Detect which cell encompasses the target text, then output its [X, Y] center coordinate. 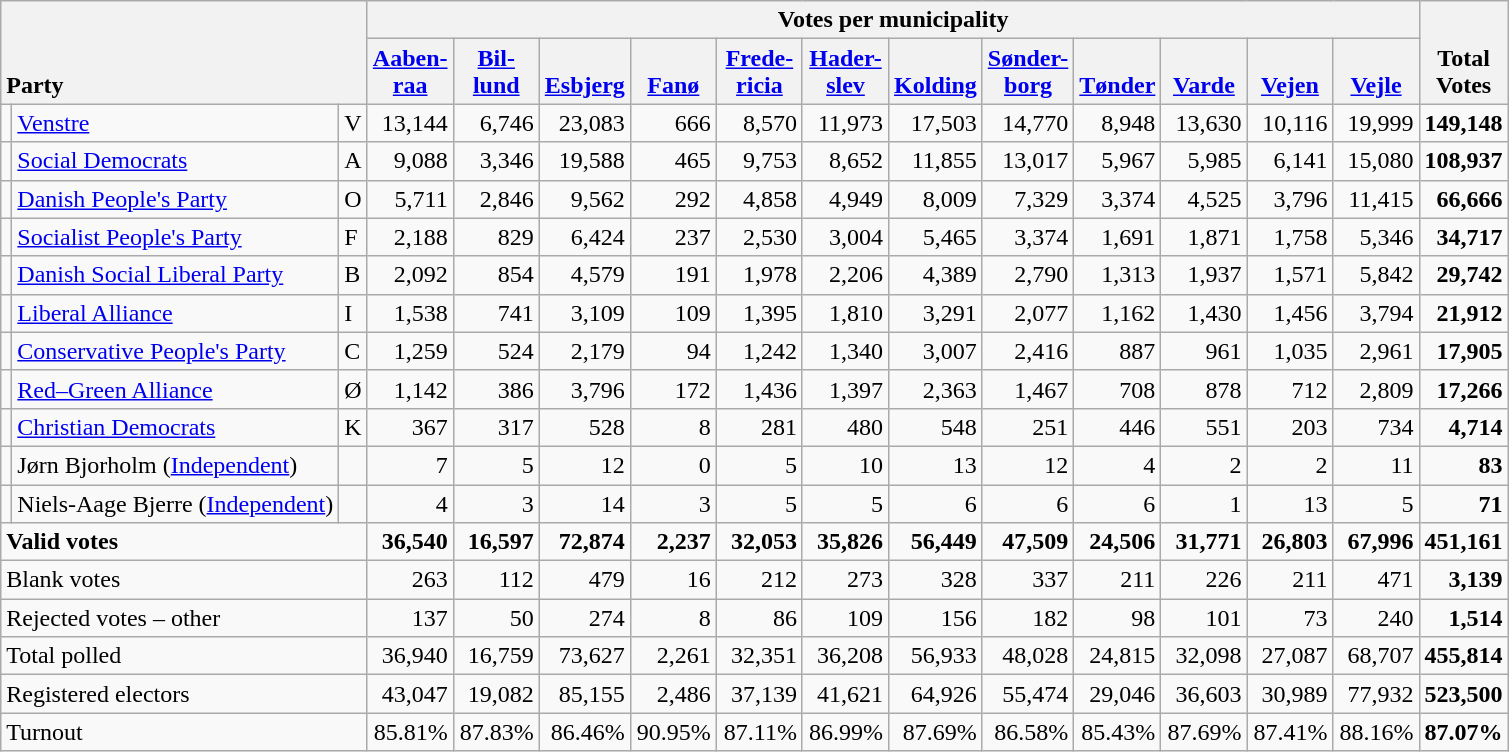
0 [673, 465]
367 [410, 427]
F [353, 237]
Votes per municipality [893, 20]
273 [845, 580]
Sønder- borg [1028, 72]
2,530 [759, 237]
Jørn Bjorholm (Independent) [176, 465]
B [353, 275]
13,630 [1204, 123]
55,474 [1028, 694]
14,770 [1028, 123]
19,082 [496, 694]
50 [496, 618]
9,562 [584, 199]
8,652 [845, 161]
5,465 [936, 237]
666 [673, 123]
480 [845, 427]
712 [1290, 389]
386 [496, 389]
1,430 [1204, 313]
27,087 [1290, 656]
21,912 [1464, 313]
56,933 [936, 656]
85.43% [1118, 732]
1,395 [759, 313]
73 [1290, 618]
Blank votes [184, 580]
23,083 [584, 123]
156 [936, 618]
68,707 [1376, 656]
Danish Social Liberal Party [176, 275]
1,514 [1464, 618]
Christian Democrats [176, 427]
203 [1290, 427]
Total Votes [1464, 52]
1,242 [759, 351]
10 [845, 465]
77,932 [1376, 694]
281 [759, 427]
13,017 [1028, 161]
3,004 [845, 237]
K [353, 427]
Party [184, 52]
1 [1204, 503]
1,937 [1204, 275]
Conservative People's Party [176, 351]
A [353, 161]
Rejected votes – other [184, 618]
O [353, 199]
86.58% [1028, 732]
36,208 [845, 656]
292 [673, 199]
1,340 [845, 351]
2,846 [496, 199]
Venstre [176, 123]
Red–Green Alliance [176, 389]
1,259 [410, 351]
Vejen [1290, 72]
3,109 [584, 313]
Liberal Alliance [176, 313]
2,363 [936, 389]
274 [584, 618]
94 [673, 351]
1,571 [1290, 275]
C [353, 351]
3,139 [1464, 580]
112 [496, 580]
Turnout [184, 732]
98 [1118, 618]
48,028 [1028, 656]
149,148 [1464, 123]
32,053 [759, 542]
829 [496, 237]
19,588 [584, 161]
16,759 [496, 656]
6,746 [496, 123]
2,809 [1376, 389]
66,666 [1464, 199]
4,579 [584, 275]
961 [1204, 351]
Socialist People's Party [176, 237]
528 [584, 427]
8,570 [759, 123]
Fanø [673, 72]
Valid votes [184, 542]
90.95% [673, 732]
263 [410, 580]
Aaben- raa [410, 72]
1,758 [1290, 237]
3,794 [1376, 313]
2,486 [673, 694]
16,597 [496, 542]
455,814 [1464, 656]
5,346 [1376, 237]
Hader- slev [845, 72]
2,961 [1376, 351]
32,351 [759, 656]
87.11% [759, 732]
47,509 [1028, 542]
4,389 [936, 275]
15,080 [1376, 161]
Registered electors [184, 694]
Niels-Aage Bjerre (Independent) [176, 503]
548 [936, 427]
Vejle [1376, 72]
17,266 [1464, 389]
16 [673, 580]
479 [584, 580]
36,603 [1204, 694]
73,627 [584, 656]
30,989 [1290, 694]
3,346 [496, 161]
1,810 [845, 313]
1,467 [1028, 389]
4,858 [759, 199]
72,874 [584, 542]
26,803 [1290, 542]
17,503 [936, 123]
1,871 [1204, 237]
6,424 [584, 237]
24,506 [1118, 542]
Frede- ricia [759, 72]
451,161 [1464, 542]
35,826 [845, 542]
2,790 [1028, 275]
71 [1464, 503]
1,978 [759, 275]
11,973 [845, 123]
31,771 [1204, 542]
17,905 [1464, 351]
8,009 [936, 199]
I [353, 313]
5,842 [1376, 275]
V [353, 123]
4,949 [845, 199]
Danish People's Party [176, 199]
87.41% [1290, 732]
7,329 [1028, 199]
Varde [1204, 72]
741 [496, 313]
86.99% [845, 732]
Social Democrats [176, 161]
32,098 [1204, 656]
9,088 [410, 161]
36,540 [410, 542]
317 [496, 427]
56,449 [936, 542]
86.46% [584, 732]
2,188 [410, 237]
328 [936, 580]
2,416 [1028, 351]
108,937 [1464, 161]
88.16% [1376, 732]
37,139 [759, 694]
6,141 [1290, 161]
2,077 [1028, 313]
3,291 [936, 313]
523,500 [1464, 694]
446 [1118, 427]
11,415 [1376, 199]
19,999 [1376, 123]
7 [410, 465]
471 [1376, 580]
240 [1376, 618]
101 [1204, 618]
83 [1464, 465]
4,714 [1464, 427]
191 [673, 275]
2,237 [673, 542]
734 [1376, 427]
Bil- lund [496, 72]
8,948 [1118, 123]
887 [1118, 351]
13,144 [410, 123]
1,538 [410, 313]
172 [673, 389]
11,855 [936, 161]
465 [673, 161]
1,691 [1118, 237]
41,621 [845, 694]
9,753 [759, 161]
226 [1204, 580]
1,313 [1118, 275]
551 [1204, 427]
5,985 [1204, 161]
2,092 [410, 275]
34,717 [1464, 237]
2,206 [845, 275]
29,046 [1118, 694]
337 [1028, 580]
11 [1376, 465]
2,179 [584, 351]
5,967 [1118, 161]
854 [496, 275]
Kolding [936, 72]
1,162 [1118, 313]
86 [759, 618]
85.81% [410, 732]
36,940 [410, 656]
Esbjerg [584, 72]
24,815 [1118, 656]
29,742 [1464, 275]
1,035 [1290, 351]
10,116 [1290, 123]
87.83% [496, 732]
67,996 [1376, 542]
1,456 [1290, 313]
1,436 [759, 389]
1,397 [845, 389]
Total polled [184, 656]
5,711 [410, 199]
237 [673, 237]
3,007 [936, 351]
524 [496, 351]
251 [1028, 427]
212 [759, 580]
708 [1118, 389]
87.07% [1464, 732]
64,926 [936, 694]
182 [1028, 618]
85,155 [584, 694]
137 [410, 618]
2,261 [673, 656]
1,142 [410, 389]
4,525 [1204, 199]
Ø [353, 389]
14 [584, 503]
Tønder [1118, 72]
878 [1204, 389]
43,047 [410, 694]
